Search for the cell housing the specified text and yield its (X, Y) center coordinate. 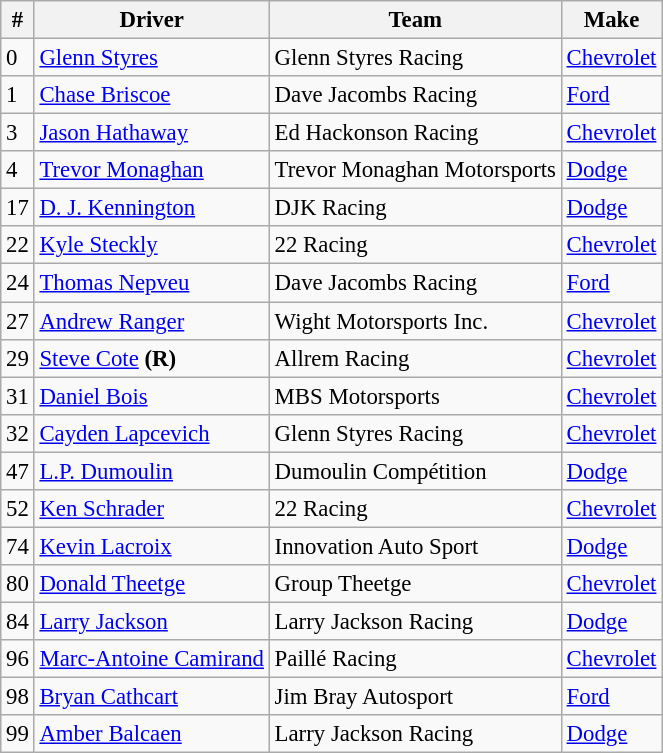
32 (18, 433)
Marc-Antoine Camirand (152, 659)
Group Theetge (415, 584)
Jason Hathaway (152, 133)
Jim Bray Autosport (415, 697)
Daniel Bois (152, 396)
17 (18, 208)
Kyle Steckly (152, 245)
L.P. Dumoulin (152, 471)
Andrew Ranger (152, 321)
22 (18, 245)
84 (18, 621)
Amber Balcaen (152, 734)
Make (611, 20)
Thomas Nepveu (152, 283)
Team (415, 20)
Kevin Lacroix (152, 546)
98 (18, 697)
DJK Racing (415, 208)
# (18, 20)
D. J. Kennington (152, 208)
47 (18, 471)
4 (18, 170)
Donald Theetge (152, 584)
Driver (152, 20)
Wight Motorsports Inc. (415, 321)
Innovation Auto Sport (415, 546)
Larry Jackson (152, 621)
96 (18, 659)
99 (18, 734)
0 (18, 58)
Trevor Monaghan (152, 170)
Bryan Cathcart (152, 697)
29 (18, 358)
Ken Schrader (152, 509)
Allrem Racing (415, 358)
Paillé Racing (415, 659)
74 (18, 546)
31 (18, 396)
MBS Motorsports (415, 396)
Chase Briscoe (152, 95)
Trevor Monaghan Motorsports (415, 170)
24 (18, 283)
Dumoulin Compétition (415, 471)
27 (18, 321)
52 (18, 509)
Ed Hackonson Racing (415, 133)
3 (18, 133)
1 (18, 95)
Steve Cote (R) (152, 358)
Glenn Styres (152, 58)
80 (18, 584)
Cayden Lapcevich (152, 433)
